From the cell containing the given text, extract its center point as [x, y] coordinate. 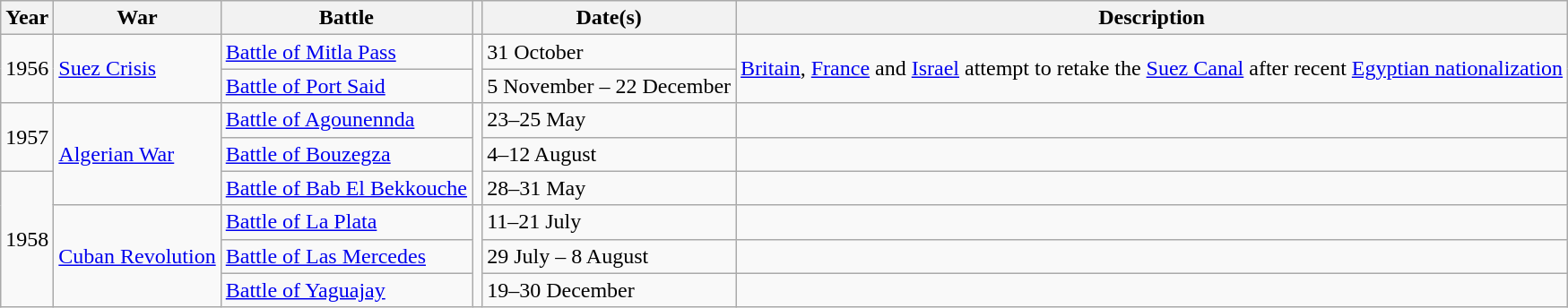
1956 [27, 69]
War [137, 18]
Date(s) [610, 18]
29 July – 8 August [610, 256]
31 October [610, 52]
Battle of Yaguajay [346, 290]
Battle [346, 18]
Battle of Agounennda [346, 120]
19–30 December [610, 290]
Suez Crisis [137, 69]
Description [1152, 18]
Battle of Las Mercedes [346, 256]
1957 [27, 137]
Battle of La Plata [346, 222]
Battle of Bouzegza [346, 154]
Battle of Mitla Pass [346, 52]
Algerian War [137, 154]
23–25 May [610, 120]
28–31 May [610, 188]
1958 [27, 239]
5 November – 22 December [610, 86]
11–21 July [610, 222]
Battle of Bab El Bekkouche [346, 188]
Britain, France and Israel attempt to retake the Suez Canal after recent Egyptian nationalization [1152, 69]
Battle of Port Said [346, 86]
Year [27, 18]
4–12 August [610, 154]
Cuban Revolution [137, 256]
